From the cell containing the given text, extract its center point as [X, Y] coordinate. 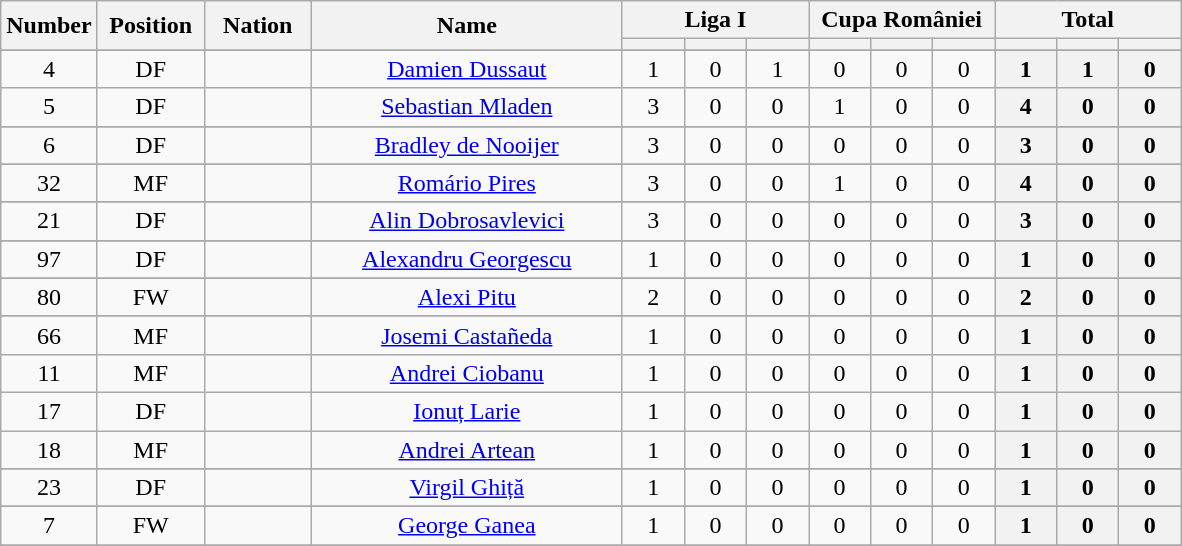
18 [49, 449]
Sebastian Mladen [466, 107]
Cupa României [902, 20]
Josemi Castañeda [466, 335]
George Ganea [466, 526]
32 [49, 183]
Alexandru Georgescu [466, 259]
23 [49, 488]
Liga I [715, 20]
5 [49, 107]
Total [1088, 20]
97 [49, 259]
Alexi Pitu [466, 297]
Romário Pires [466, 183]
Damien Dussaut [466, 69]
17 [49, 411]
Number [49, 26]
Position [150, 26]
Virgil Ghiță [466, 488]
66 [49, 335]
Name [466, 26]
11 [49, 373]
Alin Dobrosavlevici [466, 221]
21 [49, 221]
Nation [258, 26]
6 [49, 145]
Ionuț Larie [466, 411]
80 [49, 297]
Andrei Artean [466, 449]
7 [49, 526]
Andrei Ciobanu [466, 373]
Bradley de Nooijer [466, 145]
